Scan for the cell matching the given text and deliver its (x, y) coordinate at center. 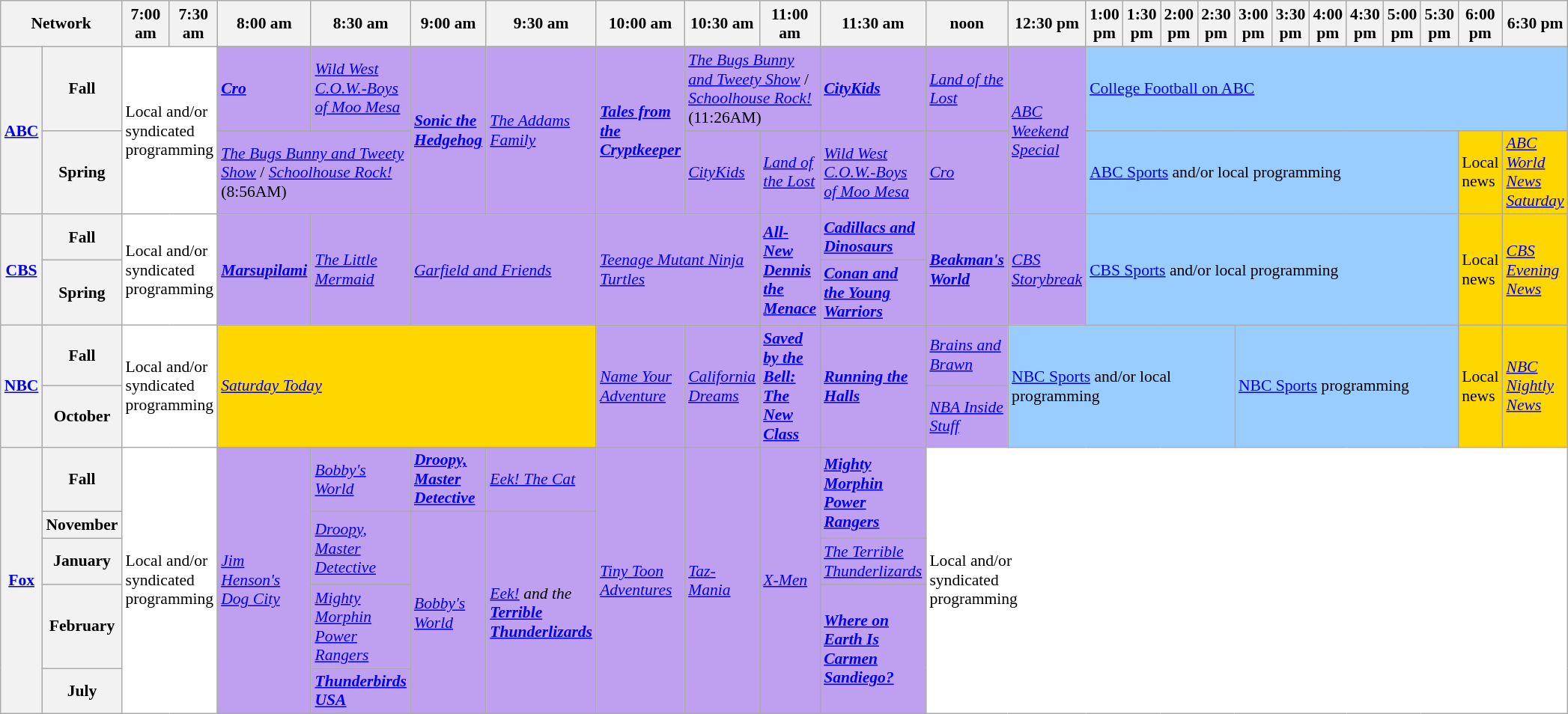
7:30 am (193, 24)
All-New Dennis the Menace (789, 270)
11:30 am (873, 24)
X-Men (789, 581)
7:00 am (145, 24)
College Football on ABC (1327, 88)
4:30 pm (1365, 24)
Running the Halls (873, 386)
Taz-Mania (722, 581)
Tales from the Cryptkeeper (640, 130)
2:00 pm (1179, 24)
CBS Evening News (1535, 270)
Name Your Adventure (640, 386)
8:00 am (264, 24)
4:00 pm (1328, 24)
Garfield and Friends (503, 270)
5:30 pm (1439, 24)
Conan and the Young Warriors (873, 293)
9:00 am (448, 24)
2:30 pm (1216, 24)
California Dreams (722, 386)
Teenage Mutant Ninja Turtles (678, 270)
ABC Weekend Special (1047, 130)
NBA Inside Stuff (967, 417)
The Little Mermaid (360, 270)
11:00 am (789, 24)
Fox (22, 581)
February (82, 626)
Saturday Today (407, 386)
Network (61, 24)
The Bugs Bunny and Tweety Show / Schoolhouse Rock! (8:56AM) (314, 172)
November (82, 525)
October (82, 417)
Saved by the Bell: The New Class (789, 386)
10:00 am (640, 24)
NBC (22, 386)
1:00 pm (1104, 24)
CBS Storybreak (1047, 270)
CBS (22, 270)
Marsupilami (264, 270)
CBS Sports and/or local programming (1271, 270)
Eek! The Cat (541, 479)
9:30 am (541, 24)
NBC Sports and/or local programming (1122, 386)
The Bugs Bunny and Tweety Show / Schoolhouse Rock! (11:26AM) (752, 88)
6:00 pm (1480, 24)
July (82, 692)
The Addams Family (541, 130)
January (82, 561)
Eek! and the Terrible Thunderlizards (541, 613)
1:30 pm (1142, 24)
NBC Sports programming (1346, 386)
Sonic the Hedgehog (448, 130)
Jim Henson's Dog City (264, 581)
NBC Nightly News (1535, 386)
Brains and Brawn (967, 356)
Tiny Toon Adventures (640, 581)
5:00 pm (1403, 24)
3:00 pm (1254, 24)
3:30 pm (1291, 24)
6:30 pm (1535, 24)
noon (967, 24)
Where on Earth Is Carmen Sandiego? (873, 650)
ABC Sports and/or local programming (1271, 172)
10:30 am (722, 24)
12:30 pm (1047, 24)
ABC World News Saturday (1535, 172)
Cadillacs and Dinosaurs (873, 238)
ABC (22, 130)
Beakman's World (967, 270)
Thunderbirds USA (360, 692)
8:30 am (360, 24)
The Terrible Thunderlizards (873, 561)
